Output the [x, y] coordinate of the center of the cell containing the given text.  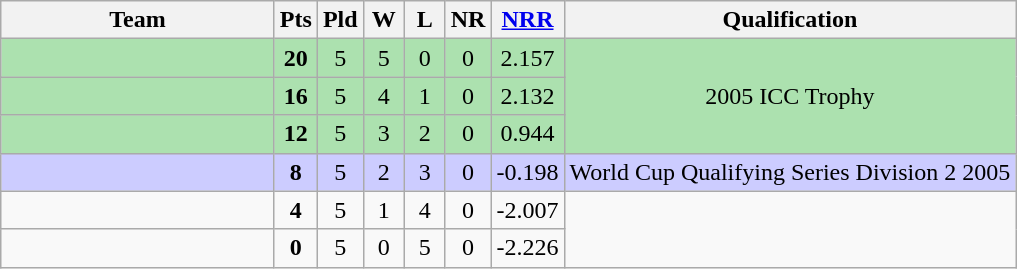
2005 ICC Trophy [790, 96]
12 [296, 134]
16 [296, 96]
NR [468, 20]
Team [138, 20]
0.944 [528, 134]
8 [296, 172]
NRR [528, 20]
-2.226 [528, 248]
Pld [340, 20]
L [424, 20]
World Cup Qualifying Series Division 2 2005 [790, 172]
-0.198 [528, 172]
-2.007 [528, 210]
2.132 [528, 96]
20 [296, 58]
Qualification [790, 20]
W [384, 20]
Pts [296, 20]
2.157 [528, 58]
